Determine the (X, Y) coordinate at the center of the cell enclosing the given text.  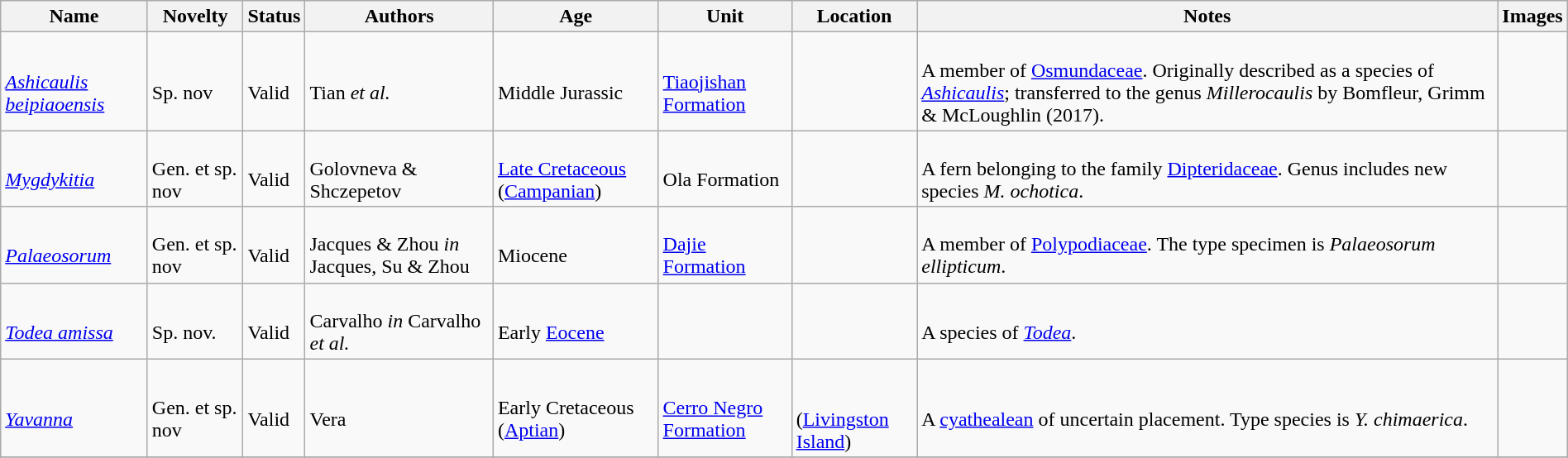
Cerro Negro Formation (724, 408)
Ashicaulis beipiaoensis (74, 81)
Unit (724, 17)
Early Cretaceous (Aptian) (576, 408)
Palaeosorum (74, 245)
Dajie Formation (724, 245)
Status (275, 17)
Ola Formation (724, 169)
Sp. nov. (195, 321)
Golovneva & Shczepetov (399, 169)
Miocene (576, 245)
Sp. nov (195, 81)
Todea amissa (74, 321)
Authors (399, 17)
Early Eocene (576, 321)
Images (1533, 17)
Late Cretaceous (Campanian) (576, 169)
A species of Todea. (1207, 321)
Notes (1207, 17)
Middle Jurassic (576, 81)
A cyathealean of uncertain placement. Type species is Y. chimaerica. (1207, 408)
Age (576, 17)
Jacques & Zhou in Jacques, Su & Zhou (399, 245)
Novelty (195, 17)
Tian et al. (399, 81)
Carvalho in Carvalho et al. (399, 321)
Yavanna (74, 408)
Location (854, 17)
Name (74, 17)
Mygdykitia (74, 169)
A fern belonging to the family Dipteridaceae. Genus includes new species M. ochotica. (1207, 169)
(Livingston Island) (854, 408)
A member of Polypodiaceae. The type specimen is Palaeosorum ellipticum. (1207, 245)
Vera (399, 408)
Tiaojishan Formation (724, 81)
